Output the (x, y) coordinate of the center of the cell containing the given text.  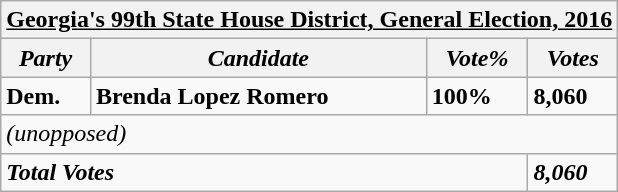
100% (477, 96)
Georgia's 99th State House District, General Election, 2016 (310, 20)
Dem. (46, 96)
(unopposed) (310, 134)
Brenda Lopez Romero (258, 96)
Vote% (477, 58)
Total Votes (264, 172)
Party (46, 58)
Votes (573, 58)
Candidate (258, 58)
